Search for the cell housing the specified text and yield its [X, Y] center coordinate. 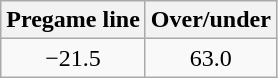
−21.5 [74, 58]
Pregame line [74, 20]
63.0 [210, 58]
Over/under [210, 20]
